Output the (X, Y) coordinate of the center of the cell containing the given text.  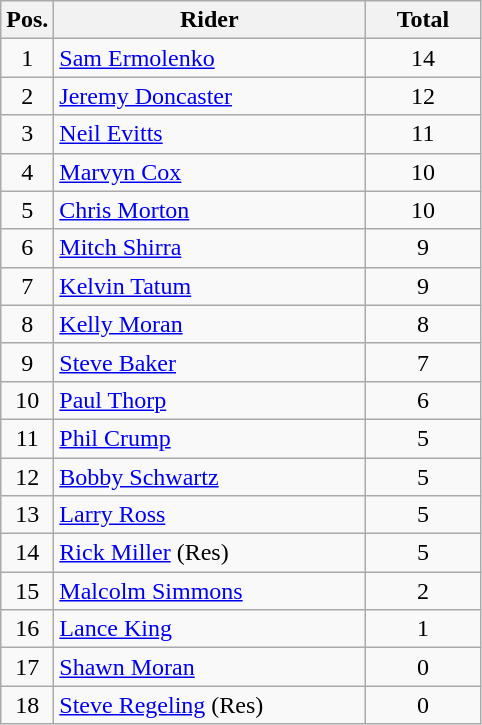
Neil Evitts (210, 134)
Steve Baker (210, 362)
16 (28, 629)
Chris Morton (210, 210)
Steve Regeling (Res) (210, 705)
13 (28, 515)
Phil Crump (210, 438)
Lance King (210, 629)
Kelly Moran (210, 324)
18 (28, 705)
Bobby Schwartz (210, 477)
Paul Thorp (210, 400)
Larry Ross (210, 515)
Total (423, 20)
3 (28, 134)
Kelvin Tatum (210, 286)
Shawn Moran (210, 667)
Pos. (28, 20)
4 (28, 172)
Rick Miller (Res) (210, 553)
Malcolm Simmons (210, 591)
Jeremy Doncaster (210, 96)
Sam Ermolenko (210, 58)
Marvyn Cox (210, 172)
Rider (210, 20)
Mitch Shirra (210, 248)
15 (28, 591)
17 (28, 667)
